Return (x, y) of the center of cell containing provided text 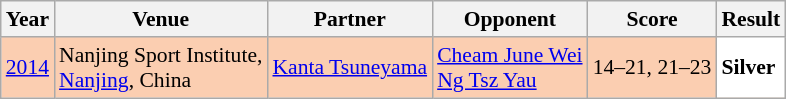
Score (652, 19)
14–21, 21–23 (652, 68)
Cheam June Wei Ng Tsz Yau (510, 68)
Year (28, 19)
Result (750, 19)
Nanjing Sport Institute,Nanjing, China (160, 68)
Silver (750, 68)
2014 (28, 68)
Kanta Tsuneyama (350, 68)
Venue (160, 19)
Partner (350, 19)
Opponent (510, 19)
